Scan for the cell matching the given text and deliver its [X, Y] coordinate at center. 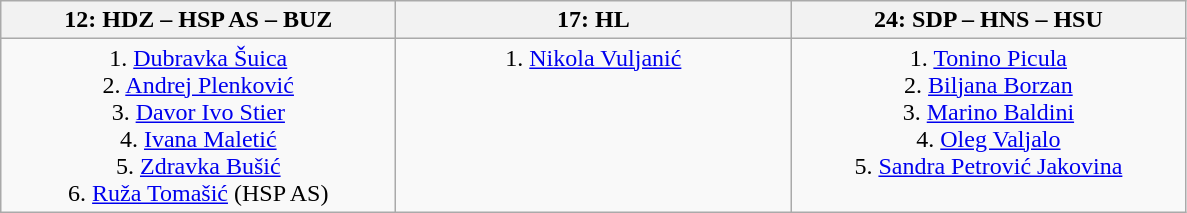
1. Tonino Picula 2. Biljana Borzan 3. Marino Baldini 4. Oleg Valjalo 5. Sandra Petrović Jakovina [988, 126]
17: HL [594, 20]
12: HDZ – HSP AS – BUZ [198, 20]
24: SDP – HNS – HSU [988, 20]
1. Nikola Vuljanić [594, 126]
1. Dubravka Šuica2. Andrej Plenković3. Davor Ivo Stier4. Ivana Maletić5. Zdravka Bušić6. Ruža Tomašić (HSP AS) [198, 126]
